Detect which cell encompasses the target text, then output its [X, Y] center coordinate. 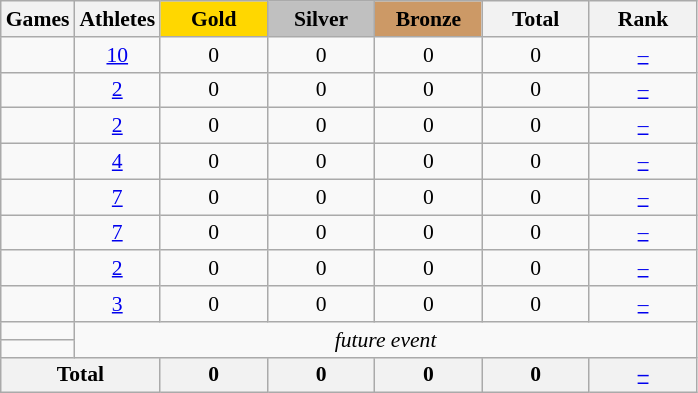
4 [117, 162]
10 [117, 55]
Athletes [117, 19]
Silver [320, 19]
Gold [214, 19]
Games [38, 19]
future event [385, 340]
3 [117, 304]
Bronze [428, 19]
Rank [642, 19]
